Return the (x, y) coordinate for the center point of the cell that contains the specified text.  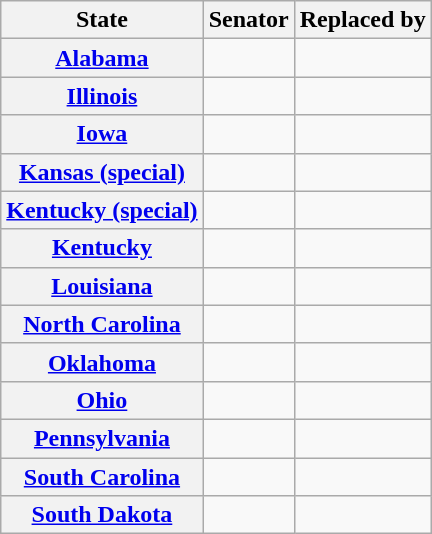
Kentucky (special) (102, 210)
Alabama (102, 58)
Illinois (102, 96)
Iowa (102, 134)
Louisiana (102, 286)
Pennsylvania (102, 438)
State (102, 20)
South Carolina (102, 477)
Kentucky (102, 248)
Oklahoma (102, 362)
Senator (248, 20)
Kansas (special) (102, 172)
South Dakota (102, 515)
Ohio (102, 400)
Replaced by (362, 20)
North Carolina (102, 324)
